Search for the cell housing the specified text and yield its (X, Y) center coordinate. 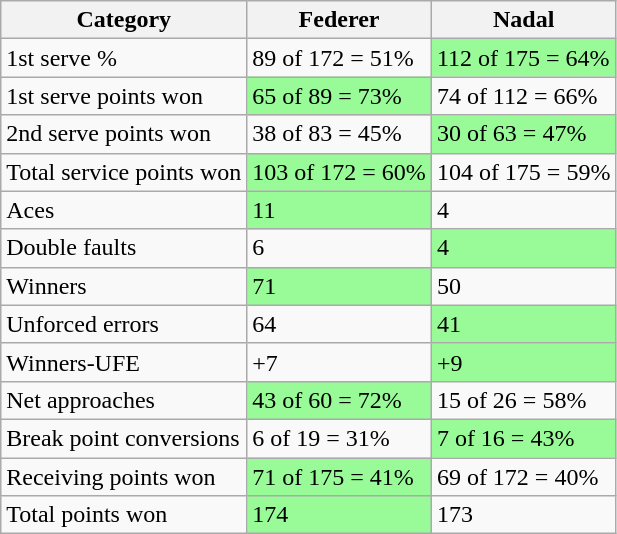
64 (340, 324)
1st serve points won (124, 96)
6 (340, 248)
Double faults (124, 248)
Total service points won (124, 172)
Net approaches (124, 400)
69 of 172 = 40% (524, 477)
174 (340, 515)
15 of 26 = 58% (524, 400)
38 of 83 = 45% (340, 134)
43 of 60 = 72% (340, 400)
Winners-UFE (124, 362)
30 of 63 = 47% (524, 134)
7 of 16 = 43% (524, 438)
Total points won (124, 515)
71 (340, 286)
Aces (124, 210)
2nd serve points won (124, 134)
+9 (524, 362)
+7 (340, 362)
112 of 175 = 64% (524, 58)
173 (524, 515)
Category (124, 20)
89 of 172 = 51% (340, 58)
103 of 172 = 60% (340, 172)
104 of 175 = 59% (524, 172)
Break point conversions (124, 438)
50 (524, 286)
74 of 112 = 66% (524, 96)
Receiving points won (124, 477)
Nadal (524, 20)
11 (340, 210)
65 of 89 = 73% (340, 96)
71 of 175 = 41% (340, 477)
1st serve % (124, 58)
41 (524, 324)
Federer (340, 20)
6 of 19 = 31% (340, 438)
Winners (124, 286)
Unforced errors (124, 324)
